Determine the (X, Y) coordinate at the center of the cell enclosing the given text.  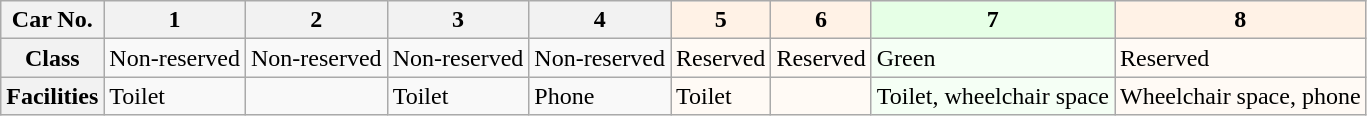
3 (458, 20)
6 (821, 20)
1 (175, 20)
Green (992, 58)
4 (600, 20)
5 (720, 20)
8 (1240, 20)
Facilities (52, 96)
Toilet, wheelchair space (992, 96)
Wheelchair space, phone (1240, 96)
2 (316, 20)
Car No. (52, 20)
Class (52, 58)
7 (992, 20)
Phone (600, 96)
